Detect which cell encompasses the target text, then output its [x, y] center coordinate. 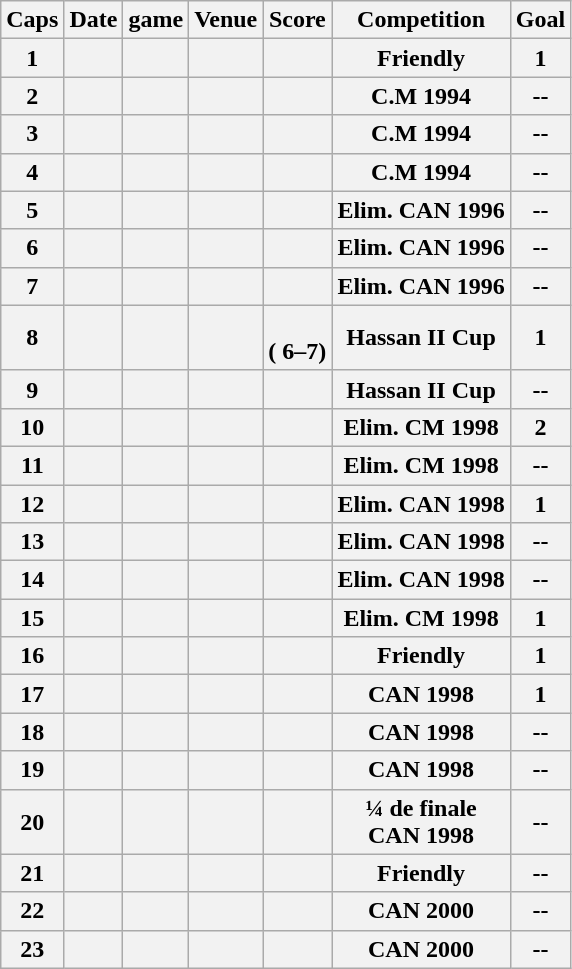
8 [32, 338]
6 [32, 248]
4 [32, 172]
21 [32, 873]
17 [32, 694]
10 [32, 427]
9 [32, 389]
20 [32, 822]
Venue [226, 20]
¼ de finaleCAN 1998 [421, 822]
game [156, 20]
Date [94, 20]
5 [32, 210]
16 [32, 656]
7 [32, 286]
Score [298, 20]
23 [32, 949]
14 [32, 580]
( 6–7) [298, 338]
11 [32, 465]
3 [32, 134]
Competition [421, 20]
12 [32, 503]
22 [32, 911]
18 [32, 732]
Goal [540, 20]
Caps [32, 20]
13 [32, 542]
19 [32, 770]
15 [32, 618]
